Search for the cell housing the specified text and yield its (x, y) center coordinate. 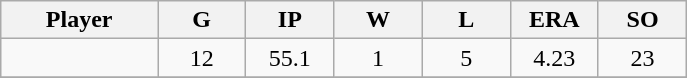
5 (466, 58)
55.1 (290, 58)
G (202, 20)
12 (202, 58)
1 (378, 58)
Player (80, 20)
L (466, 20)
4.23 (554, 58)
W (378, 20)
IP (290, 20)
23 (642, 58)
ERA (554, 20)
SO (642, 20)
